Scan for the cell matching the given text and deliver its (X, Y) coordinate at center. 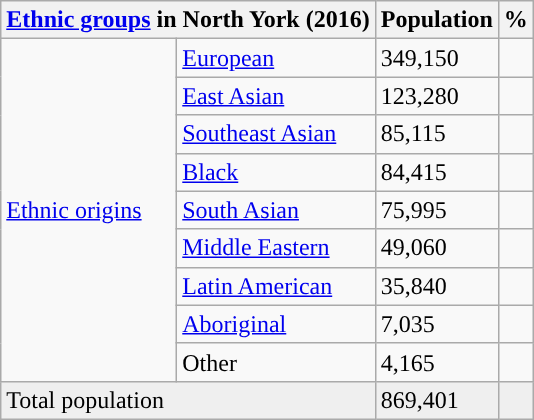
85,115 (436, 134)
349,150 (436, 58)
123,280 (436, 96)
4,165 (436, 362)
Middle Eastern (276, 248)
South Asian (276, 210)
Population (436, 20)
Latin American (276, 286)
Aboriginal (276, 324)
Ethnic groups in North York (2016) (188, 20)
European (276, 58)
Ethnic origins (89, 210)
869,401 (436, 400)
Black (276, 172)
Total population (188, 400)
7,035 (436, 324)
Other (276, 362)
East Asian (276, 96)
84,415 (436, 172)
Southeast Asian (276, 134)
49,060 (436, 248)
35,840 (436, 286)
75,995 (436, 210)
% (516, 20)
